Find where the given text appears and provide that cell's center as [X, Y] coordinate. 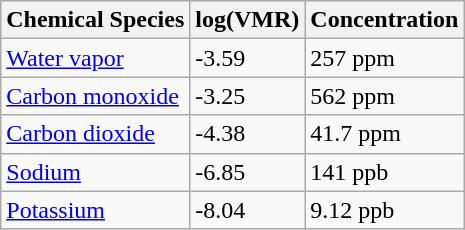
-8.04 [248, 210]
-3.59 [248, 58]
-4.38 [248, 134]
Sodium [96, 172]
9.12 ppb [384, 210]
-6.85 [248, 172]
Carbon dioxide [96, 134]
Potassium [96, 210]
41.7 ppm [384, 134]
Water vapor [96, 58]
-3.25 [248, 96]
Concentration [384, 20]
562 ppm [384, 96]
141 ppb [384, 172]
257 ppm [384, 58]
Chemical Species [96, 20]
log(VMR) [248, 20]
Carbon monoxide [96, 96]
